Return (x, y) of the center of cell containing provided text 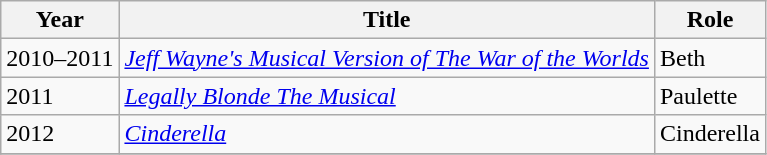
Beth (710, 58)
2011 (60, 96)
Year (60, 20)
2012 (60, 134)
Paulette (710, 96)
2010–2011 (60, 58)
Role (710, 20)
Jeff Wayne's Musical Version of The War of the Worlds (387, 58)
Legally Blonde The Musical (387, 96)
Title (387, 20)
